From the cell containing the given text, extract its center point as (X, Y) coordinate. 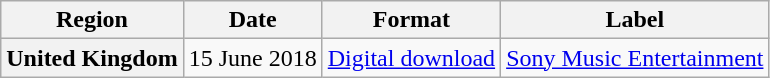
United Kingdom (92, 58)
15 June 2018 (252, 58)
Sony Music Entertainment (635, 58)
Label (635, 20)
Format (411, 20)
Digital download (411, 58)
Region (92, 20)
Date (252, 20)
